Pinpoint the cell where the given text exists, returning its (x, y) midpoint coordinate. 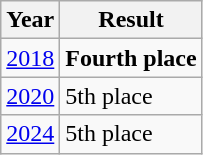
Result (131, 20)
Year (30, 20)
2024 (30, 134)
2018 (30, 58)
2020 (30, 96)
Fourth place (131, 58)
